From the cell containing the given text, extract its center point as [x, y] coordinate. 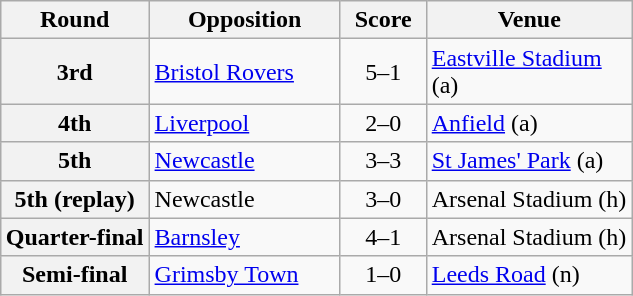
Bristol Rovers [244, 72]
5–1 [383, 72]
Liverpool [244, 123]
3–3 [383, 161]
Round [74, 20]
4th [74, 123]
Anfield (a) [529, 123]
Venue [529, 20]
3rd [74, 72]
5th (replay) [74, 199]
3–0 [383, 199]
Eastville Stadium (a) [529, 72]
Opposition [244, 20]
Grimsby Town [244, 275]
Barnsley [244, 237]
Semi-final [74, 275]
Score [383, 20]
4–1 [383, 237]
Leeds Road (n) [529, 275]
1–0 [383, 275]
St James' Park (a) [529, 161]
2–0 [383, 123]
5th [74, 161]
Quarter-final [74, 237]
